Return (X, Y) of the center of cell containing provided text 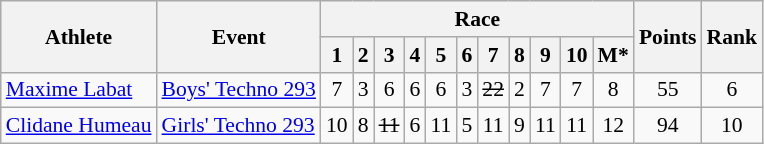
12 (614, 126)
Event (239, 36)
Maxime Labat (79, 90)
Points (668, 36)
4 (416, 55)
Race (478, 19)
Girls' Techno 293 (239, 126)
22 (493, 90)
1 (337, 55)
Clidane Humeau (79, 126)
M* (614, 55)
Boys' Techno 293 (239, 90)
94 (668, 126)
Rank (732, 36)
Athlete (79, 36)
55 (668, 90)
